Identify which cell holds the provided text, then report its (x, y) central coordinate. 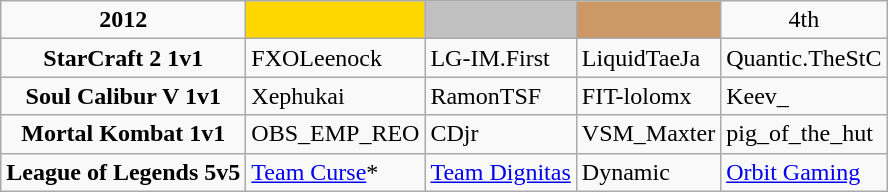
LiquidTaeJa (648, 58)
OBS_EMP_REO (336, 134)
Quantic.TheStC (804, 58)
League of Legends 5v5 (124, 172)
2012 (124, 20)
Team Dignitas (500, 172)
Mortal Kombat 1v1 (124, 134)
Keev_ (804, 96)
Soul Calibur V 1v1 (124, 96)
CDjr (500, 134)
pig_of_the_hut (804, 134)
Orbit Gaming (804, 172)
RamonTSF (500, 96)
FXOLeenock (336, 58)
Xephukai (336, 96)
VSM_Maxter (648, 134)
LG-IM.First (500, 58)
4th (804, 20)
FIT-lolomx (648, 96)
Dynamic (648, 172)
Team Curse* (336, 172)
StarCraft 2 1v1 (124, 58)
